Output the [X, Y] coordinate of the center of the cell containing the given text.  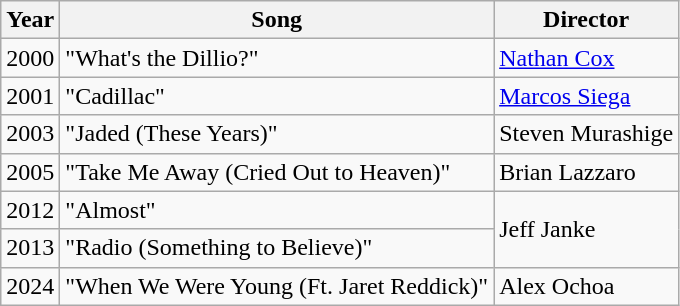
Marcos Siega [586, 96]
2000 [30, 58]
"Almost" [277, 210]
Year [30, 20]
"Cadillac" [277, 96]
"Take Me Away (Cried Out to Heaven)" [277, 172]
2024 [30, 286]
Nathan Cox [586, 58]
Jeff Janke [586, 229]
2003 [30, 134]
2005 [30, 172]
2001 [30, 96]
Alex Ochoa [586, 286]
Steven Murashige [586, 134]
"Jaded (These Years)" [277, 134]
2013 [30, 248]
"What's the Dillio?" [277, 58]
"When We Were Young (Ft. Jaret Reddick)" [277, 286]
Song [277, 20]
2012 [30, 210]
"Radio (Something to Believe)" [277, 248]
Brian Lazzaro [586, 172]
Director [586, 20]
